Determine the (x, y) coordinate at the center of the cell enclosing the given text.  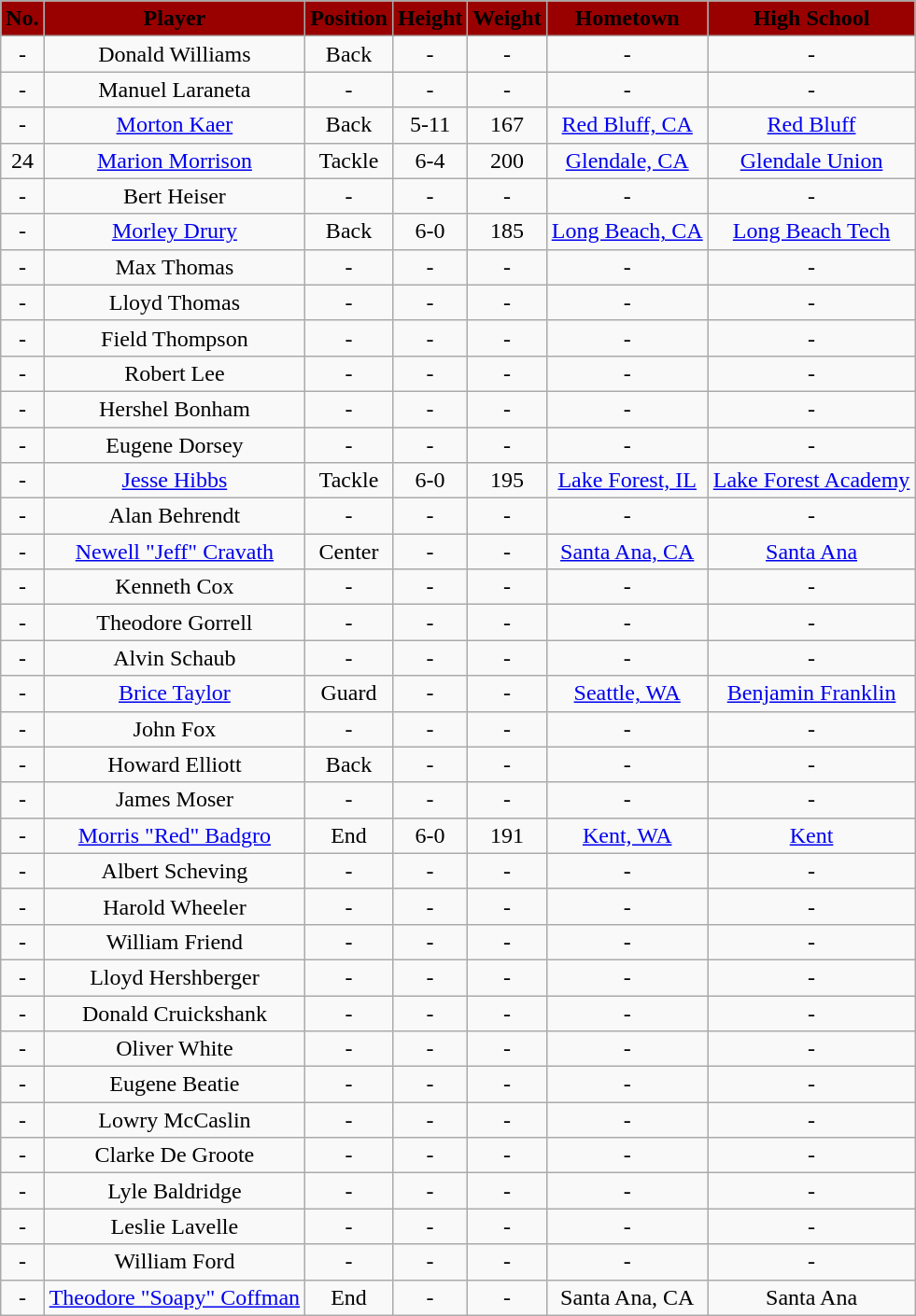
5-11 (430, 125)
Leslie Lavelle (174, 1226)
Lyle Baldridge (174, 1191)
Hometown (627, 19)
Albert Scheving (174, 871)
Jesse Hibbs (174, 481)
Robert Lee (174, 373)
Player (174, 19)
Position (349, 19)
Guard (349, 693)
191 (507, 835)
John Fox (174, 729)
Glendale, CA (627, 161)
Kent (811, 835)
Howard Elliott (174, 764)
Max Thomas (174, 267)
Long Beach Tech (811, 231)
High School (811, 19)
Eugene Beatie (174, 1085)
Seattle, WA (627, 693)
Hershel Bonham (174, 409)
Weight (507, 19)
Glendale Union (811, 161)
Lloyd Thomas (174, 302)
24 (22, 161)
Kent, WA (627, 835)
185 (507, 231)
Red Bluff, CA (627, 125)
167 (507, 125)
Field Thompson (174, 338)
Center (349, 552)
Theodore Gorrell (174, 623)
Donald Williams (174, 54)
200 (507, 161)
Theodore "Soapy" Coffman (174, 1297)
Alvin Schaub (174, 658)
William Ford (174, 1262)
Clarke De Groote (174, 1155)
Lake Forest, IL (627, 481)
Oliver White (174, 1049)
195 (507, 481)
Manuel Laraneta (174, 90)
Eugene Dorsey (174, 445)
Height (430, 19)
Kenneth Cox (174, 587)
Donald Cruickshank (174, 1013)
Lowry McCaslin (174, 1120)
Lloyd Hershberger (174, 977)
Morton Kaer (174, 125)
No. (22, 19)
Bert Heiser (174, 196)
Morris "Red" Badgro (174, 835)
Harold Wheeler (174, 906)
6-4 (430, 161)
Morley Drury (174, 231)
Long Beach, CA (627, 231)
Lake Forest Academy (811, 481)
Alan Behrendt (174, 516)
Newell "Jeff" Cravath (174, 552)
Red Bluff (811, 125)
Brice Taylor (174, 693)
James Moser (174, 800)
Benjamin Franklin (811, 693)
William Friend (174, 942)
Marion Morrison (174, 161)
